Pinpoint the cell where the given text exists, returning its [x, y] midpoint coordinate. 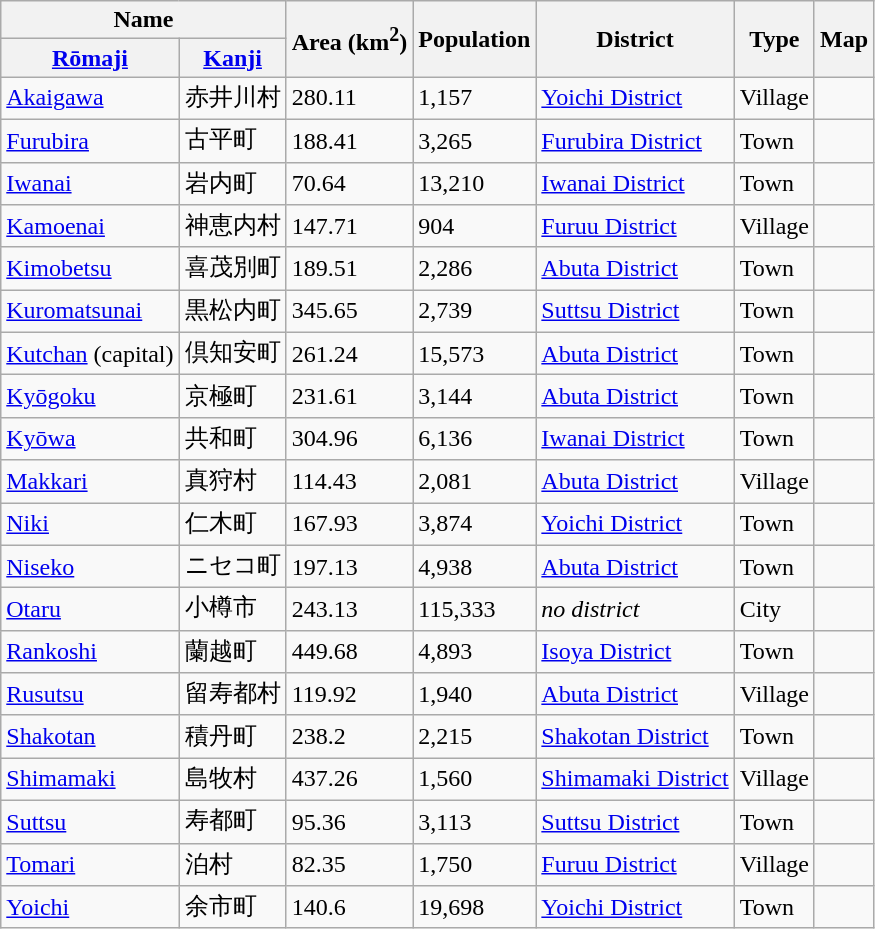
Kyōwa [90, 438]
1,157 [474, 98]
280.11 [350, 98]
Makkari [90, 482]
Shakotan [90, 736]
231.61 [350, 396]
仁木町 [232, 524]
City [774, 610]
Akaigawa [90, 98]
2,286 [474, 268]
Kuromatsunai [90, 312]
Niseko [90, 566]
Rankoshi [90, 652]
積丹町 [232, 736]
赤井川村 [232, 98]
1,750 [474, 864]
Shimamaki [90, 780]
Yoichi [90, 908]
Kanji [232, 58]
留寿都村 [232, 694]
Area (km2) [350, 39]
Name [144, 20]
Kutchan (capital) [90, 354]
261.24 [350, 354]
Kamoenai [90, 226]
Iwanai [90, 184]
904 [474, 226]
真狩村 [232, 482]
Furubira District [635, 140]
寿都町 [232, 822]
共和町 [232, 438]
Type [774, 39]
Tomari [90, 864]
Population [474, 39]
Isoya District [635, 652]
京極町 [232, 396]
304.96 [350, 438]
167.93 [350, 524]
449.68 [350, 652]
岩内町 [232, 184]
115,333 [474, 610]
1,560 [474, 780]
Shakotan District [635, 736]
Otaru [90, 610]
Furubira [90, 140]
114.43 [350, 482]
3,265 [474, 140]
19,698 [474, 908]
437.26 [350, 780]
3,874 [474, 524]
189.51 [350, 268]
345.65 [350, 312]
島牧村 [232, 780]
小樽市 [232, 610]
Map [844, 39]
2,739 [474, 312]
95.36 [350, 822]
6,136 [474, 438]
ニセコ町 [232, 566]
余市町 [232, 908]
Shimamaki District [635, 780]
神恵内村 [232, 226]
no district [635, 610]
3,113 [474, 822]
4,893 [474, 652]
Suttsu [90, 822]
Niki [90, 524]
197.13 [350, 566]
70.64 [350, 184]
1,940 [474, 694]
82.35 [350, 864]
188.41 [350, 140]
District [635, 39]
Rōmaji [90, 58]
238.2 [350, 736]
13,210 [474, 184]
4,938 [474, 566]
古平町 [232, 140]
140.6 [350, 908]
黒松内町 [232, 312]
倶知安町 [232, 354]
15,573 [474, 354]
147.71 [350, 226]
Kyōgoku [90, 396]
蘭越町 [232, 652]
泊村 [232, 864]
Kimobetsu [90, 268]
Rusutsu [90, 694]
2,081 [474, 482]
119.92 [350, 694]
喜茂別町 [232, 268]
2,215 [474, 736]
243.13 [350, 610]
3,144 [474, 396]
